From the cell containing the given text, extract its center point as [x, y] coordinate. 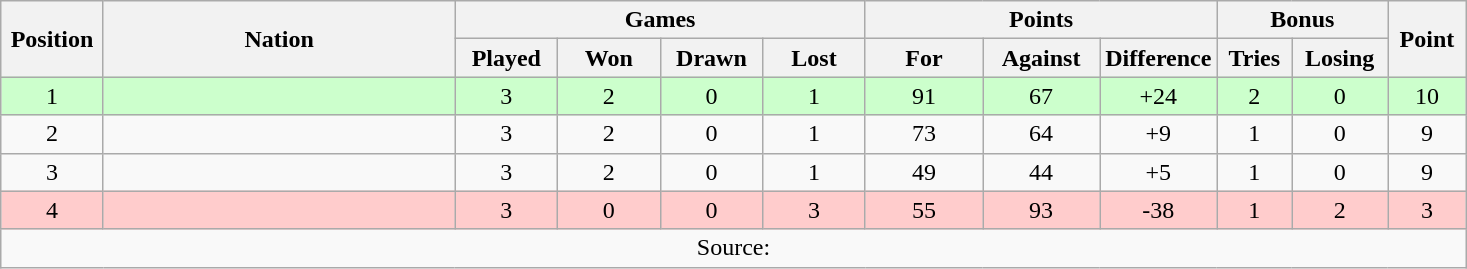
For [924, 58]
Played [506, 58]
+5 [1158, 172]
44 [1040, 172]
Difference [1158, 58]
Drawn [712, 58]
Points [1041, 20]
91 [924, 96]
64 [1040, 134]
Tries [1254, 58]
4 [52, 210]
-38 [1158, 210]
Won [610, 58]
49 [924, 172]
+24 [1158, 96]
73 [924, 134]
Losing [1340, 58]
Position [52, 39]
Nation [279, 39]
10 [1427, 96]
Point [1427, 39]
93 [1040, 210]
67 [1040, 96]
Against [1040, 58]
55 [924, 210]
Lost [814, 58]
+9 [1158, 134]
Games [660, 20]
Source: [734, 248]
Bonus [1302, 20]
